Return [x, y] of the center of cell containing provided text 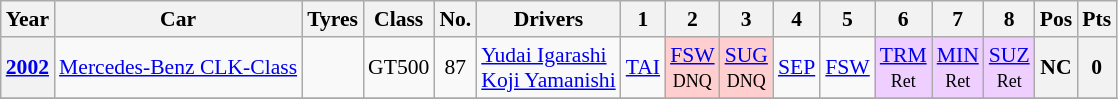
Tyres [332, 19]
SEP [796, 68]
Yudai Igarashi Koji Yamanishi [548, 68]
2 [692, 19]
Pos [1056, 19]
NC [1056, 68]
GT500 [398, 68]
Pts [1096, 19]
8 [1010, 19]
1 [643, 19]
FSWDNQ [692, 68]
Year [28, 19]
Class [398, 19]
Drivers [548, 19]
5 [848, 19]
MINRet [958, 68]
3 [746, 19]
SUGDNQ [746, 68]
6 [904, 19]
Car [178, 19]
TRMRet [904, 68]
SUZRet [1010, 68]
Mercedes-Benz CLK-Class [178, 68]
4 [796, 19]
FSW [848, 68]
0 [1096, 68]
7 [958, 19]
No. [455, 19]
TAI [643, 68]
87 [455, 68]
2002 [28, 68]
